Return (x, y) of the center of cell containing provided text 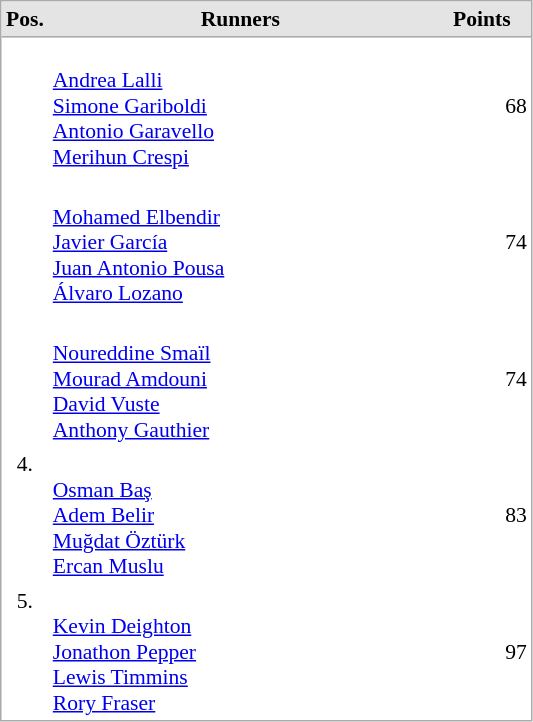
Runners (240, 20)
5. (26, 652)
83 (482, 515)
Kevin Deighton Jonathon Pepper Lewis Timmins Rory Fraser (240, 652)
97 (482, 652)
Mohamed Elbendir Javier García Juan Antonio Pousa Álvaro Lozano (240, 242)
Points (482, 20)
Noureddine Smaïl Mourad Amdouni David Vuste Anthony Gauthier (240, 378)
Osman Baş Adem Belir Muğdat Öztürk Ercan Muslu (240, 515)
Pos. (26, 20)
68 (482, 106)
Andrea Lalli Simone Gariboldi Antonio Garavello Merihun Crespi (240, 106)
4. (26, 515)
